Pinpoint the cell where the given text exists, returning its (X, Y) midpoint coordinate. 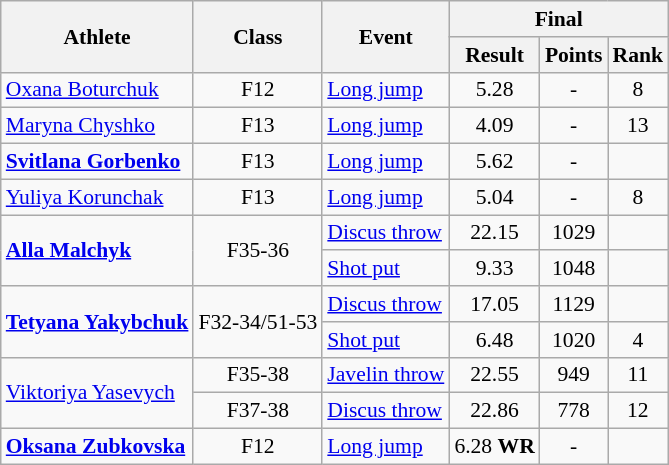
F35-38 (258, 375)
Alla Malchyk (98, 250)
F37-38 (258, 411)
Svitlana Gorbenko (98, 162)
Result (494, 55)
6.48 (494, 340)
1048 (574, 269)
778 (574, 411)
Javelin throw (386, 375)
1020 (574, 340)
F32-34/51-53 (258, 322)
Oksana Zubkovska (98, 447)
1129 (574, 304)
13 (638, 126)
F35-36 (258, 250)
6.28 WR (494, 447)
17.05 (494, 304)
5.62 (494, 162)
1029 (574, 233)
4 (638, 340)
5.04 (494, 197)
Viktoriya Yasevych (98, 392)
949 (574, 375)
5.28 (494, 90)
4.09 (494, 126)
Oxana Boturchuk (98, 90)
12 (638, 411)
Event (386, 36)
Maryna Chyshko (98, 126)
Athlete (98, 36)
Tetyana Yakybchuk (98, 322)
11 (638, 375)
Class (258, 36)
Points (574, 55)
22.15 (494, 233)
22.86 (494, 411)
9.33 (494, 269)
Rank (638, 55)
22.55 (494, 375)
Final (558, 19)
Yuliya Korunchak (98, 197)
